Return (X, Y) of the center of cell containing provided text 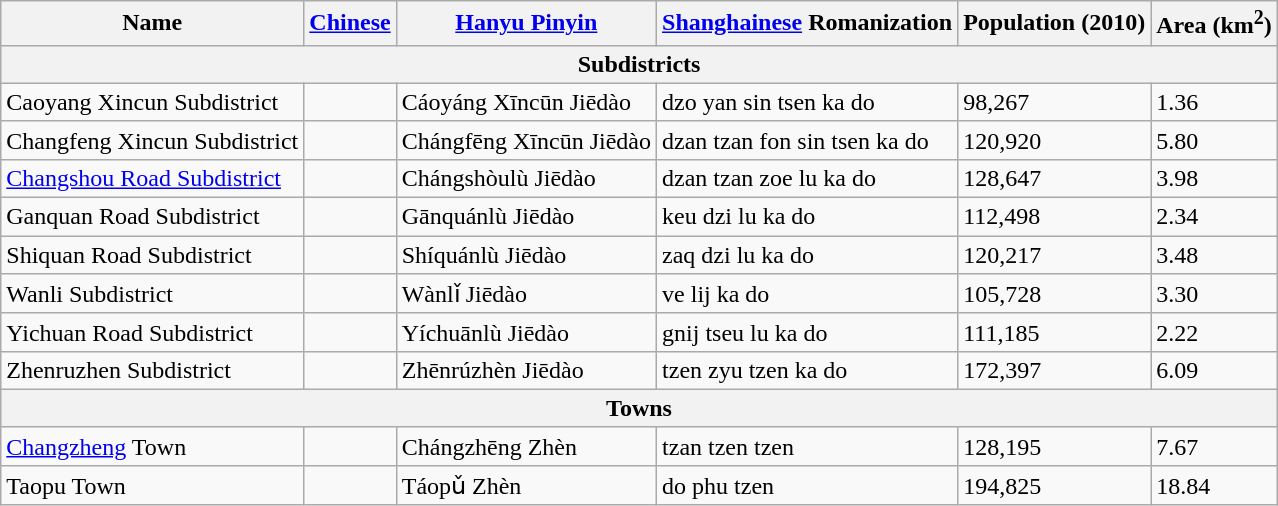
zaq dzi lu ka do (808, 255)
gnij tseu lu ka do (808, 332)
105,728 (1054, 294)
Chángshòulù Jiēdào (526, 178)
Chinese (350, 24)
keu dzi lu ka do (808, 217)
128,195 (1054, 446)
Zhenruzhen Subdistrict (152, 370)
Area (km2) (1214, 24)
Caoyang Xincun Subdistrict (152, 102)
tzan tzen tzen (808, 446)
Hanyu Pinyin (526, 24)
Shiquan Road Subdistrict (152, 255)
Changshou Road Subdistrict (152, 178)
Towns (640, 408)
Yíchuānlù Jiēdào (526, 332)
dzan tzan zoe lu ka do (808, 178)
Yichuan Road Subdistrict (152, 332)
Ganquan Road Subdistrict (152, 217)
120,217 (1054, 255)
Wànlǐ Jiēdào (526, 294)
Zhēnrúzhèn Jiēdào (526, 370)
do phu tzen (808, 485)
3.30 (1214, 294)
Táopǔ Zhèn (526, 485)
Shanghainese Romanization (808, 24)
98,267 (1054, 102)
1.36 (1214, 102)
ve lij ka do (808, 294)
Taopu Town (152, 485)
7.67 (1214, 446)
5.80 (1214, 140)
3.98 (1214, 178)
2.34 (1214, 217)
dzo yan sin tsen ka do (808, 102)
Gānquánlù Jiēdào (526, 217)
2.22 (1214, 332)
111,185 (1054, 332)
tzen zyu tzen ka do (808, 370)
Chángzhēng Zhèn (526, 446)
Population (2010) (1054, 24)
Name (152, 24)
120,920 (1054, 140)
Chángfēng Xīncūn Jiēdào (526, 140)
Shíquánlù Jiēdào (526, 255)
128,647 (1054, 178)
18.84 (1214, 485)
6.09 (1214, 370)
Cáoyáng Xīncūn Jiēdào (526, 102)
Changfeng Xincun Subdistrict (152, 140)
Wanli Subdistrict (152, 294)
3.48 (1214, 255)
dzan tzan fon sin tsen ka do (808, 140)
194,825 (1054, 485)
Changzheng Town (152, 446)
172,397 (1054, 370)
112,498 (1054, 217)
Subdistricts (640, 64)
